Output the (x, y) coordinate of the center of the cell containing the given text.  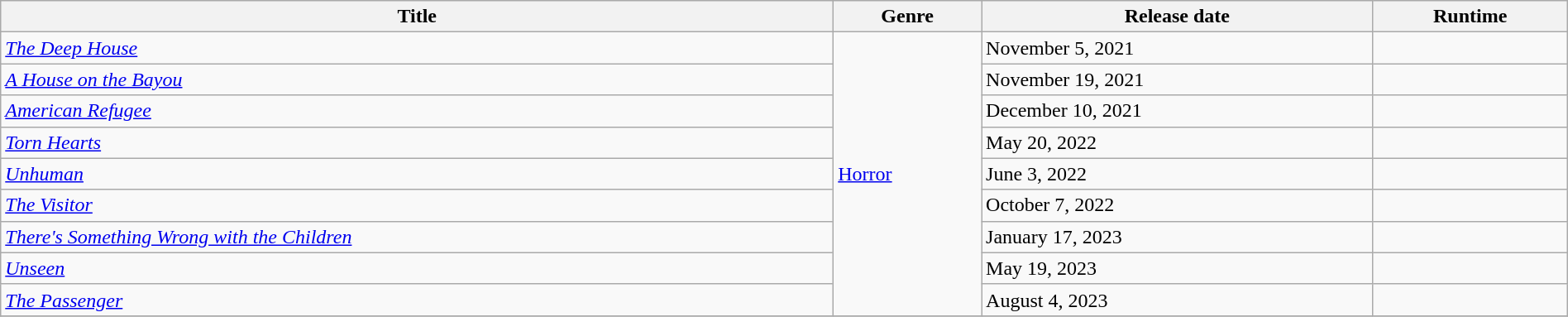
American Refugee (417, 111)
Genre (908, 17)
Runtime (1470, 17)
May 20, 2022 (1178, 142)
October 7, 2022 (1178, 205)
The Passenger (417, 300)
Torn Hearts (417, 142)
Unhuman (417, 174)
June 3, 2022 (1178, 174)
May 19, 2023 (1178, 268)
January 17, 2023 (1178, 237)
The Visitor (417, 205)
December 10, 2021 (1178, 111)
November 19, 2021 (1178, 79)
A House on the Bayou (417, 79)
The Deep House (417, 48)
Title (417, 17)
Horror (908, 174)
Unseen (417, 268)
Release date (1178, 17)
November 5, 2021 (1178, 48)
August 4, 2023 (1178, 300)
There's Something Wrong with the Children (417, 237)
